Output the [X, Y] coordinate of the center of the cell containing the given text.  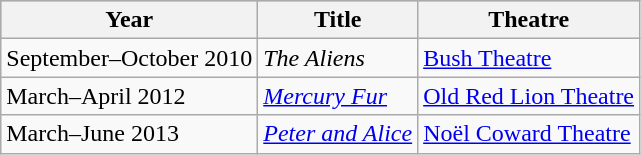
Noël Coward Theatre [529, 134]
Bush Theatre [529, 58]
March–April 2012 [130, 96]
Mercury Fur [338, 96]
The Aliens [338, 58]
Old Red Lion Theatre [529, 96]
Title [338, 20]
September–October 2010 [130, 58]
Peter and Alice [338, 134]
March–June 2013 [130, 134]
Theatre [529, 20]
Year [130, 20]
